Determine the (x, y) coordinate at the center of the cell enclosing the given text.  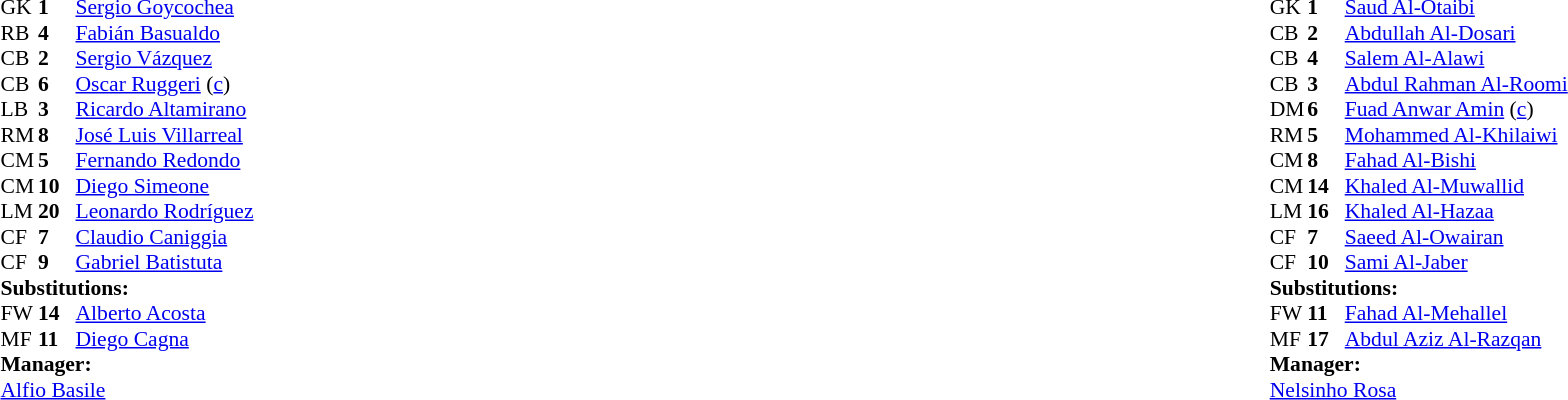
Claudio Caniggia (165, 237)
16 (1326, 211)
Mohammed Al-Khilaiwi (1456, 135)
Diego Cagna (165, 339)
Leonardo Rodríguez (165, 211)
Fabián Basualdo (165, 33)
Saeed Al-Owairan (1456, 237)
Fahad Al-Bishi (1456, 161)
Sergio Vázquez (165, 59)
Diego Simeone (165, 186)
Abdullah Al-Dosari (1456, 33)
Alberto Acosta (165, 313)
9 (57, 263)
Khaled Al-Hazaa (1456, 211)
Salem Al-Alawi (1456, 59)
Fahad Al-Mehallel (1456, 313)
Khaled Al-Muwallid (1456, 186)
Fuad Anwar Amin (c) (1456, 109)
Ricardo Altamirano (165, 109)
Abdul Rahman Al-Roomi (1456, 84)
José Luis Villarreal (165, 135)
Abdul Aziz Al-Razqan (1456, 339)
Fernando Redondo (165, 161)
Oscar Ruggeri (c) (165, 84)
RB (19, 33)
20 (57, 211)
DM (1289, 109)
LB (19, 109)
17 (1326, 339)
Gabriel Batistuta (165, 263)
Sami Al-Jaber (1456, 263)
